Identify which cell holds the provided text, then report its (X, Y) central coordinate. 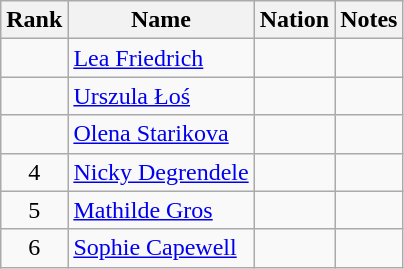
Rank (34, 20)
5 (34, 210)
Sophie Capewell (161, 248)
Olena Starikova (161, 134)
Mathilde Gros (161, 210)
Nicky Degrendele (161, 172)
Notes (369, 20)
4 (34, 172)
Lea Friedrich (161, 58)
Name (161, 20)
Urszula Łoś (161, 96)
6 (34, 248)
Nation (294, 20)
